Return the [X, Y] coordinate for the center point of the cell that contains the specified text.  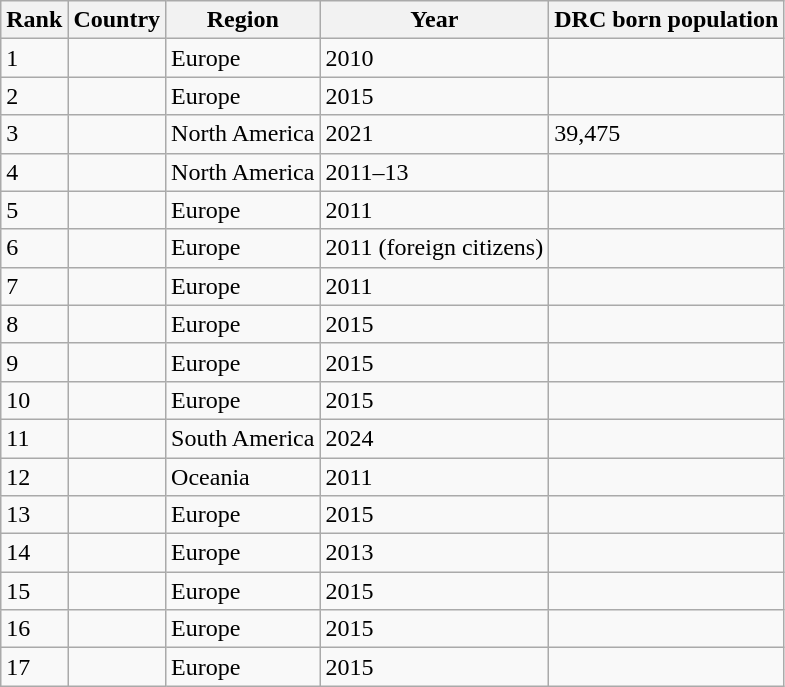
2010 [434, 58]
13 [34, 515]
Oceania [243, 477]
17 [34, 667]
2 [34, 96]
7 [34, 286]
14 [34, 553]
Region [243, 20]
1 [34, 58]
16 [34, 629]
Year [434, 20]
5 [34, 210]
9 [34, 362]
8 [34, 324]
39,475 [666, 134]
South America [243, 438]
10 [34, 400]
2011–13 [434, 172]
4 [34, 172]
Country [117, 20]
3 [34, 134]
DRC born population [666, 20]
6 [34, 248]
2024 [434, 438]
11 [34, 438]
2011 (foreign citizens) [434, 248]
Rank [34, 20]
2021 [434, 134]
12 [34, 477]
15 [34, 591]
2013 [434, 553]
